Determine the (x, y) coordinate at the center of the cell enclosing the given text.  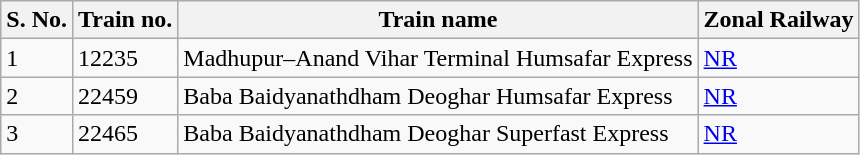
Zonal Railway (778, 20)
Madhupur–Anand Vihar Terminal Humsafar Express (438, 58)
Baba Baidyanathdham Deoghar Humsafar Express (438, 96)
22465 (124, 134)
S. No. (37, 20)
1 (37, 58)
2 (37, 96)
12235 (124, 58)
22459 (124, 96)
Train name (438, 20)
Train no. (124, 20)
3 (37, 134)
Baba Baidyanathdham Deoghar Superfast Express (438, 134)
